Find where the given text appears and provide that cell's center as [x, y] coordinate. 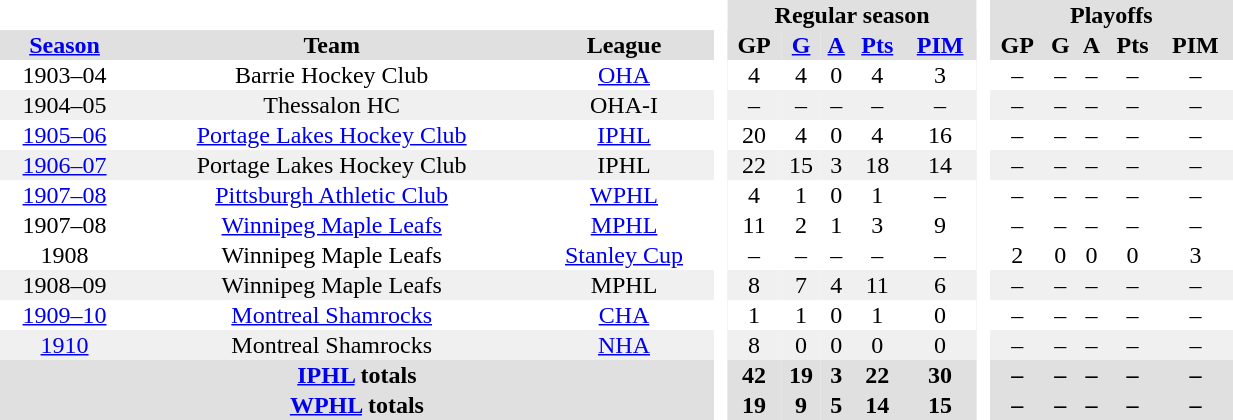
Barrie Hockey Club [332, 75]
20 [754, 135]
Team [332, 45]
1906–07 [64, 165]
1905–06 [64, 135]
30 [940, 375]
WPHL totals [357, 405]
Stanley Cup [624, 255]
NHA [624, 345]
42 [754, 375]
OHA-I [624, 105]
Regular season [852, 15]
Thessalon HC [332, 105]
1904–05 [64, 105]
1909–10 [64, 315]
1908–09 [64, 285]
1908 [64, 255]
Season [64, 45]
16 [940, 135]
1903–04 [64, 75]
IPHL totals [357, 375]
WPHL [624, 195]
Playoffs [1111, 15]
OHA [624, 75]
1910 [64, 345]
18 [877, 165]
CHA [624, 315]
5 [836, 405]
Pittsburgh Athletic Club [332, 195]
6 [940, 285]
7 [801, 285]
League [624, 45]
